Return the [x, y] coordinate for the center point of the cell that contains the specified text.  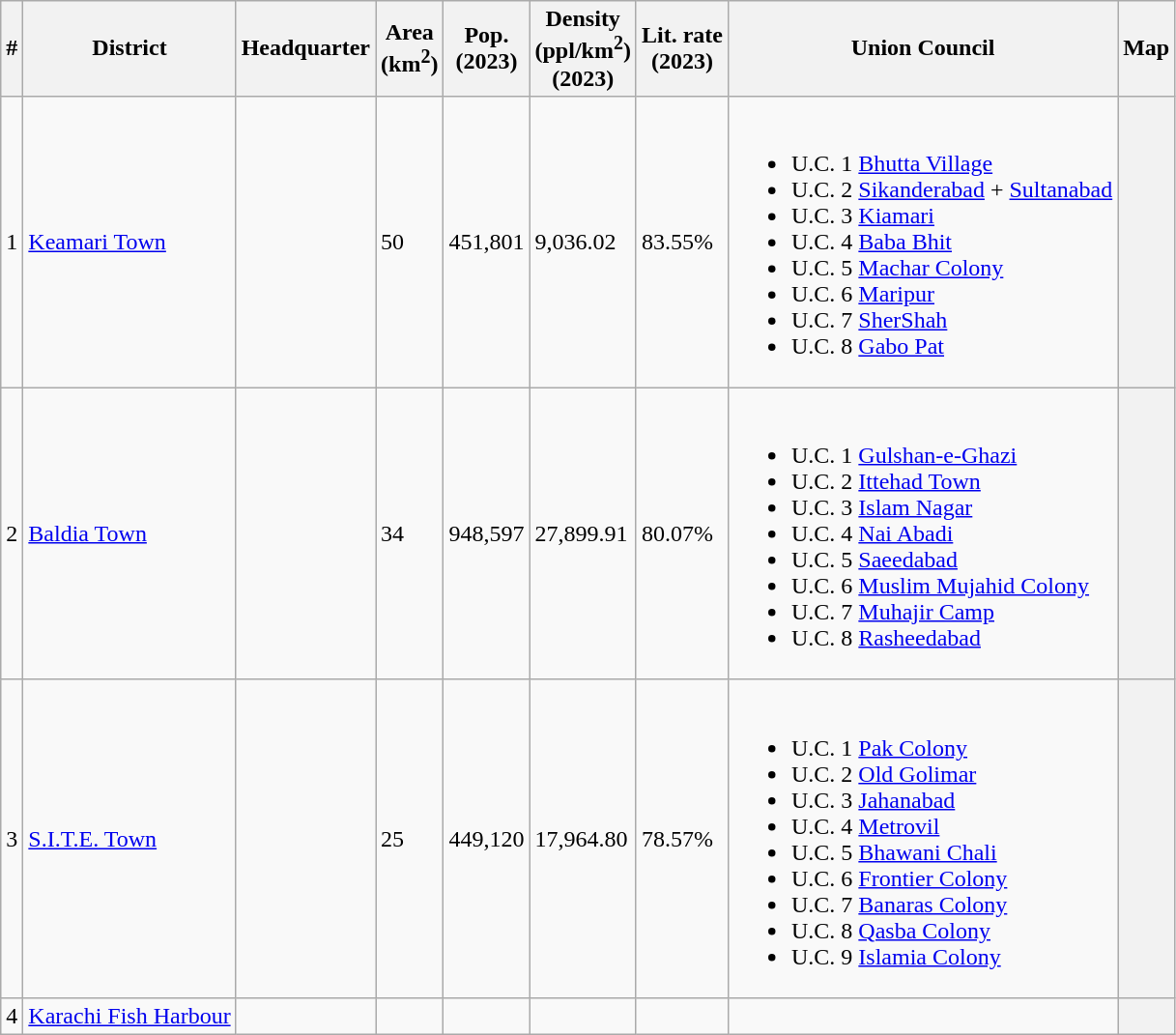
2 [12, 533]
Map [1146, 48]
Karachi Fish Harbour [129, 1016]
83.55% [682, 242]
78.57% [682, 839]
451,801 [487, 242]
Area(km2) [410, 48]
50 [410, 242]
948,597 [487, 533]
3 [12, 839]
27,899.91 [583, 533]
4 [12, 1016]
1 [12, 242]
9,036.02 [583, 242]
S.I.T.E. Town [129, 839]
Baldia Town [129, 533]
25 [410, 839]
Keamari Town [129, 242]
Pop.(2023) [487, 48]
Density(ppl/km2)(2023) [583, 48]
# [12, 48]
Headquarter [305, 48]
80.07% [682, 533]
U.C. 1 Bhutta VillageU.C. 2 Sikanderabad + SultanabadU.C. 3 KiamariU.C. 4 Baba BhitU.C. 5 Machar ColonyU.C. 6 MaripurU.C. 7 SherShahU.C. 8 Gabo Pat [922, 242]
Lit. rate(2023) [682, 48]
449,120 [487, 839]
Union Council [922, 48]
17,964.80 [583, 839]
34 [410, 533]
District [129, 48]
